Detect which cell encompasses the target text, then output its (X, Y) center coordinate. 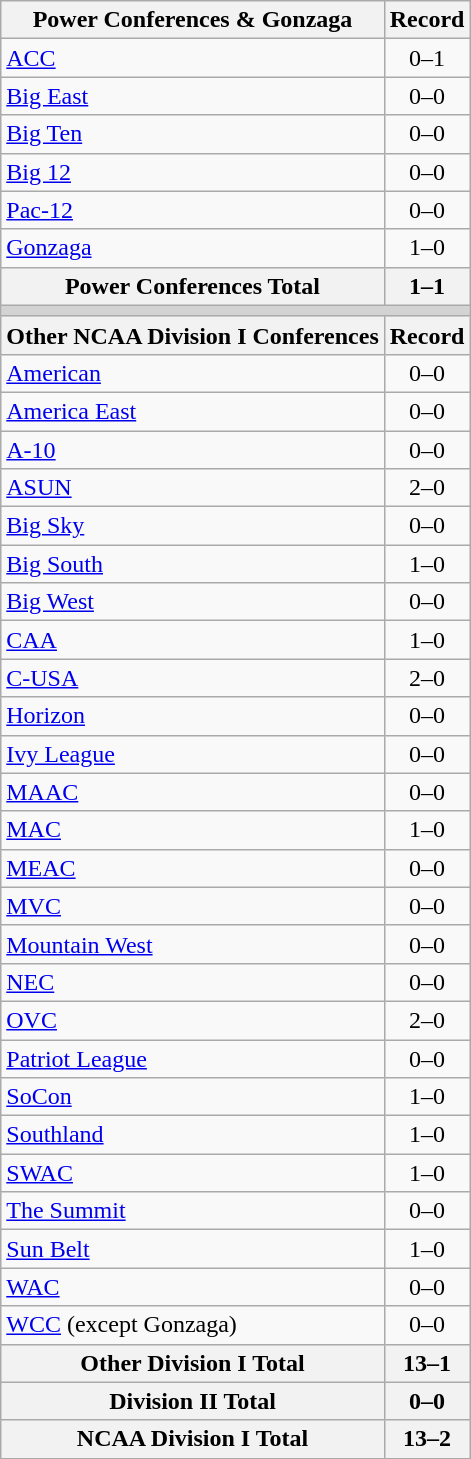
MAAC (193, 792)
MVC (193, 906)
A-10 (193, 449)
MAC (193, 830)
NEC (193, 982)
OVC (193, 1020)
Sun Belt (193, 1249)
Horizon (193, 716)
ASUN (193, 488)
SWAC (193, 1173)
Ivy League (193, 754)
C-USA (193, 678)
CAA (193, 640)
SoCon (193, 1097)
Big West (193, 602)
Pac-12 (193, 210)
0–1 (427, 58)
Power Conferences & Gonzaga (193, 20)
1–1 (427, 286)
13–1 (427, 1363)
NCAA Division I Total (193, 1439)
Big East (193, 96)
America East (193, 411)
The Summit (193, 1211)
Other NCAA Division I Conferences (193, 335)
MEAC (193, 868)
Division II Total (193, 1401)
Gonzaga (193, 248)
Patriot League (193, 1059)
Southland (193, 1135)
Big Ten (193, 134)
WCC (except Gonzaga) (193, 1325)
Big 12 (193, 172)
Other Division I Total (193, 1363)
13–2 (427, 1439)
Power Conferences Total (193, 286)
American (193, 373)
Mountain West (193, 944)
ACC (193, 58)
WAC (193, 1287)
Big South (193, 564)
Big Sky (193, 526)
